Detect which cell encompasses the target text, then output its [X, Y] center coordinate. 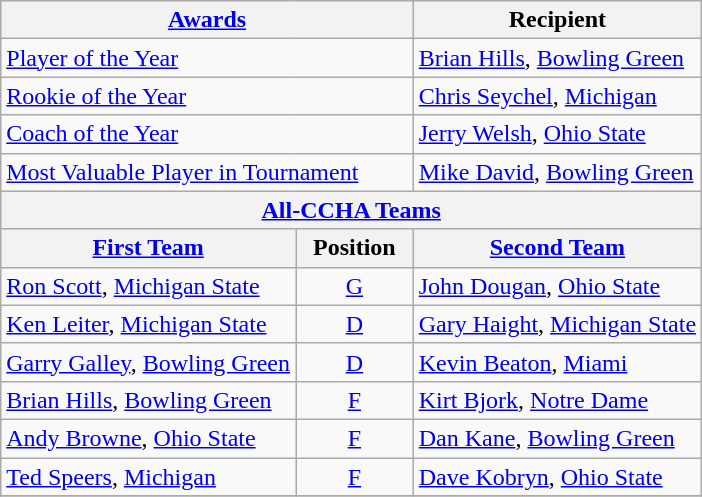
Jerry Welsh, Ohio State [557, 134]
Recipient [557, 20]
All-CCHA Teams [352, 210]
Rookie of the Year [207, 96]
Andy Browne, Ohio State [148, 438]
Chris Seychel, Michigan [557, 96]
Awards [207, 20]
Mike David, Bowling Green [557, 172]
John Dougan, Ohio State [557, 286]
G [355, 286]
Dan Kane, Bowling Green [557, 438]
Player of the Year [207, 58]
Ken Leiter, Michigan State [148, 324]
Coach of the Year [207, 134]
Ted Speers, Michigan [148, 477]
Gary Haight, Michigan State [557, 324]
Dave Kobryn, Ohio State [557, 477]
Kirt Bjork, Notre Dame [557, 400]
First Team [148, 248]
Second Team [557, 248]
Kevin Beaton, Miami [557, 362]
Garry Galley, Bowling Green [148, 362]
Ron Scott, Michigan State [148, 286]
Position [355, 248]
Most Valuable Player in Tournament [207, 172]
